Output the [X, Y] coordinate of the center of the cell containing the given text.  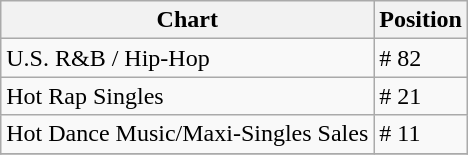
Chart [188, 20]
# 82 [421, 58]
Hot Dance Music/Maxi-Singles Sales [188, 134]
U.S. R&B / Hip-Hop [188, 58]
Position [421, 20]
# 21 [421, 96]
Hot Rap Singles [188, 96]
# 11 [421, 134]
